Locate the cell with the specified text and output its [x, y] center coordinate. 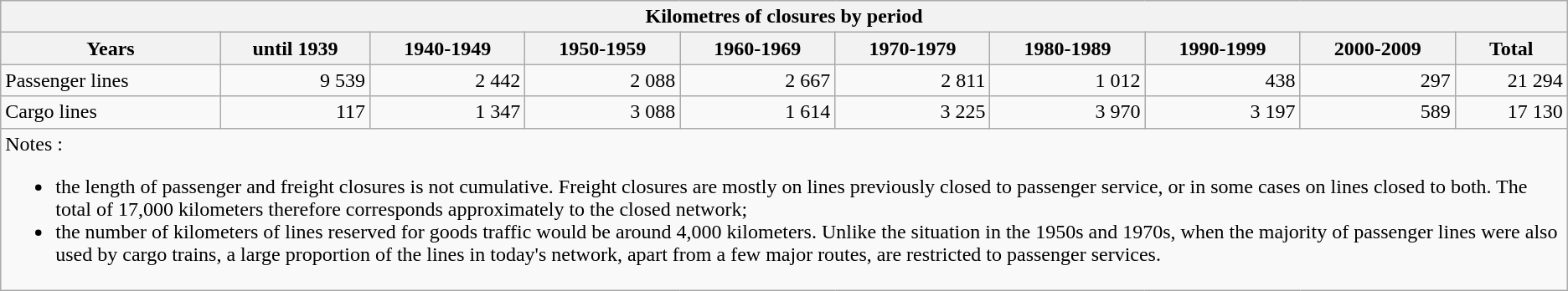
1970-1979 [913, 48]
1 614 [757, 112]
2 442 [447, 80]
2 088 [603, 80]
Total [1511, 48]
3 970 [1067, 112]
3 225 [913, 112]
589 [1377, 112]
Passenger lines [111, 80]
9 539 [295, 80]
1950-1959 [603, 48]
1960-1969 [757, 48]
3 197 [1223, 112]
117 [295, 112]
2 811 [913, 80]
21 294 [1511, 80]
438 [1223, 80]
2000-2009 [1377, 48]
1940-1949 [447, 48]
297 [1377, 80]
1 012 [1067, 80]
Kilometres of closures by period [784, 17]
2 667 [757, 80]
1980-1989 [1067, 48]
until 1939 [295, 48]
Cargo lines [111, 112]
Years [111, 48]
1 347 [447, 112]
17 130 [1511, 112]
1990-1999 [1223, 48]
3 088 [603, 112]
